Provide the [X, Y] coordinate of the cell's center where the given text is located.  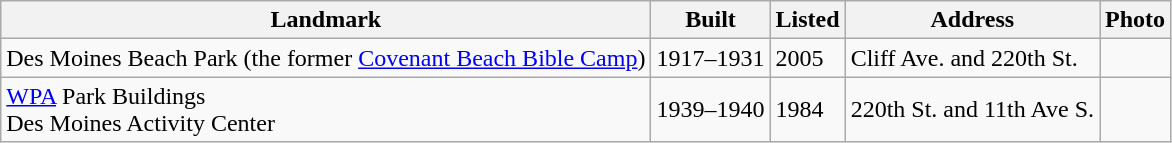
1984 [808, 110]
Address [972, 20]
Built [710, 20]
1917–1931 [710, 58]
Photo [1136, 20]
2005 [808, 58]
Des Moines Beach Park (the former Covenant Beach Bible Camp) [326, 58]
Cliff Ave. and 220th St. [972, 58]
1939–1940 [710, 110]
220th St. and 11th Ave S. [972, 110]
Listed [808, 20]
Landmark [326, 20]
WPA Park BuildingsDes Moines Activity Center [326, 110]
